Extract the (X, Y) coordinate from the center of the cell holding the provided text.  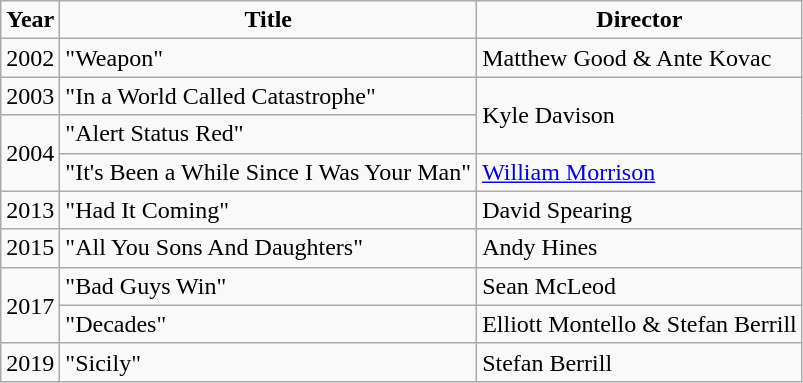
Elliott Montello & Stefan Berrill (640, 324)
"Sicily" (268, 362)
"Bad Guys Win" (268, 286)
David Spearing (640, 210)
2017 (30, 305)
Stefan Berrill (640, 362)
2013 (30, 210)
"Weapon" (268, 58)
Director (640, 20)
Andy Hines (640, 248)
William Morrison (640, 172)
"Decades" (268, 324)
"All You Sons And Daughters" (268, 248)
2015 (30, 248)
"In a World Called Catastrophe" (268, 96)
"Had It Coming" (268, 210)
Year (30, 20)
Matthew Good & Ante Kovac (640, 58)
2004 (30, 153)
"It's Been a While Since I Was Your Man" (268, 172)
Sean McLeod (640, 286)
Title (268, 20)
Kyle Davison (640, 115)
2002 (30, 58)
2003 (30, 96)
"Alert Status Red" (268, 134)
2019 (30, 362)
